Return (x, y) of the center of cell containing provided text 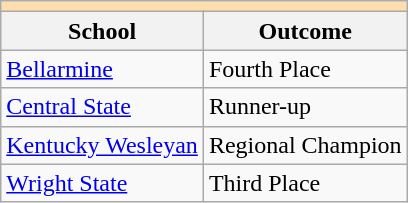
Central State (102, 107)
Fourth Place (305, 69)
Runner-up (305, 107)
Bellarmine (102, 69)
Kentucky Wesleyan (102, 145)
Outcome (305, 31)
Regional Champion (305, 145)
Third Place (305, 183)
Wright State (102, 183)
School (102, 31)
